Detect which cell encompasses the target text, then output its (X, Y) center coordinate. 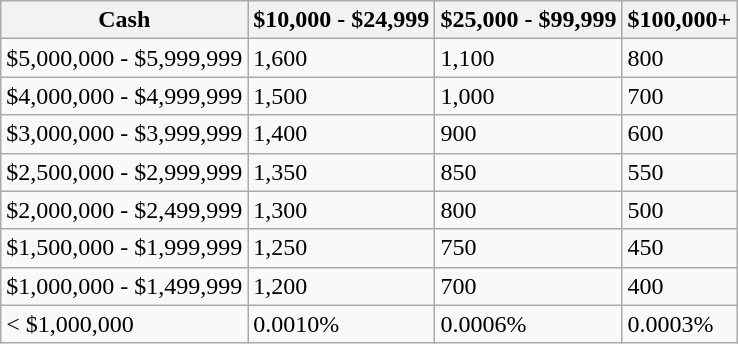
550 (680, 172)
0.0006% (528, 324)
1,200 (342, 286)
400 (680, 286)
1,000 (528, 96)
1,250 (342, 248)
$4,000,000 - $4,999,999 (124, 96)
$2,500,000 - $2,999,999 (124, 172)
0.0003% (680, 324)
$5,000,000 - $5,999,999 (124, 58)
$25,000 - $99,999 (528, 20)
850 (528, 172)
500 (680, 210)
1,350 (342, 172)
$3,000,000 - $3,999,999 (124, 134)
$2,000,000 - $2,499,999 (124, 210)
1,100 (528, 58)
$1,000,000 - $1,499,999 (124, 286)
450 (680, 248)
1,500 (342, 96)
$100,000+ (680, 20)
$1,500,000 - $1,999,999 (124, 248)
1,400 (342, 134)
600 (680, 134)
750 (528, 248)
900 (528, 134)
1,600 (342, 58)
1,300 (342, 210)
< $1,000,000 (124, 324)
$10,000 - $24,999 (342, 20)
Cash (124, 20)
0.0010% (342, 324)
